Output the (X, Y) coordinate of the center of the cell containing the given text.  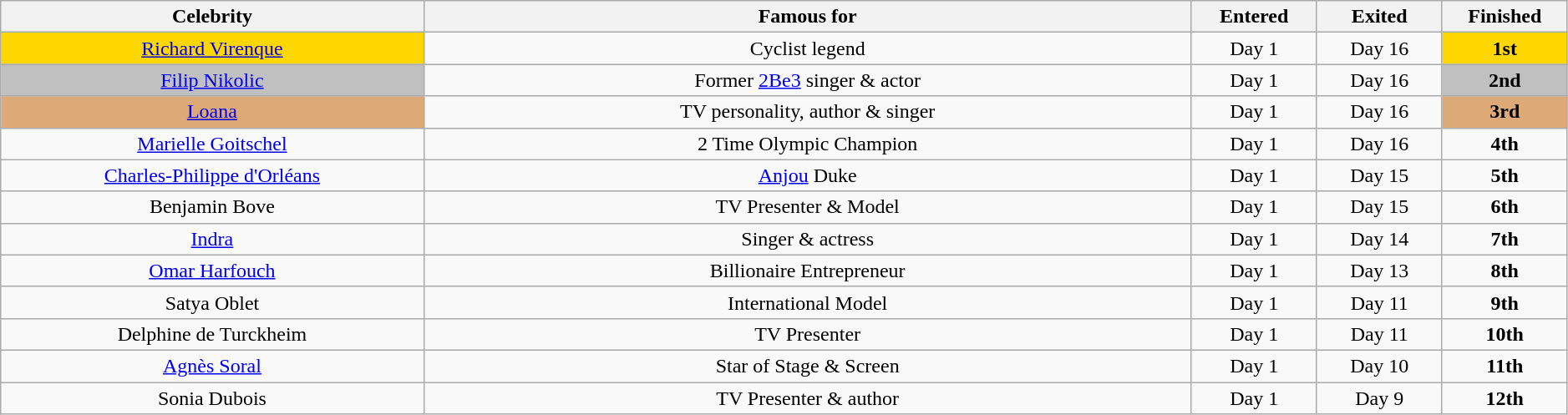
Sonia Dubois (212, 398)
8th (1505, 271)
Famous for (807, 17)
Celebrity (212, 17)
Day 13 (1379, 271)
Billionaire Entrepreneur (807, 271)
Richard Virenque (212, 48)
Star of Stage & Screen (807, 366)
6th (1505, 207)
3rd (1505, 112)
2nd (1505, 80)
7th (1505, 239)
Entered (1254, 17)
4th (1505, 144)
TV Presenter & author (807, 398)
5th (1505, 175)
Marielle Goitschel (212, 144)
Anjou Duke (807, 175)
Day 14 (1379, 239)
International Model (807, 302)
1st (1505, 48)
Agnès Soral (212, 366)
Singer & actress (807, 239)
Benjamin Bove (212, 207)
2 Time Olympic Champion (807, 144)
9th (1505, 302)
Omar Harfouch (212, 271)
Filip Nikolic (212, 80)
TV Presenter (807, 334)
Charles-Philippe d'Orléans (212, 175)
TV personality, author & singer (807, 112)
Exited (1379, 17)
TV Presenter & Model (807, 207)
Satya Oblet (212, 302)
Former 2Be3 singer & actor (807, 80)
Day 9 (1379, 398)
Loana (212, 112)
Delphine de Turckheim (212, 334)
10th (1505, 334)
Day 10 (1379, 366)
11th (1505, 366)
12th (1505, 398)
Indra (212, 239)
Finished (1505, 17)
Cyclist legend (807, 48)
